Provide the [x, y] coordinate of the cell's center where the given text is located.  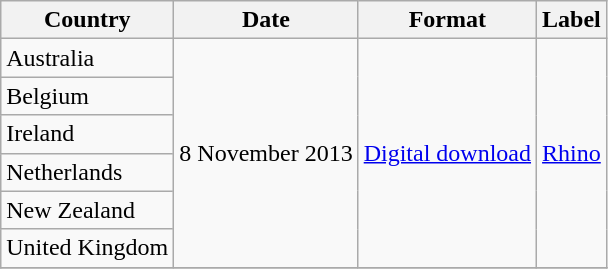
Belgium [88, 96]
8 November 2013 [266, 153]
Label [572, 20]
Netherlands [88, 172]
Date [266, 20]
United Kingdom [88, 248]
Digital download [447, 153]
Rhino [572, 153]
Format [447, 20]
Ireland [88, 134]
New Zealand [88, 210]
Country [88, 20]
Australia [88, 58]
